Output the (X, Y) coordinate of the center of the cell containing the given text.  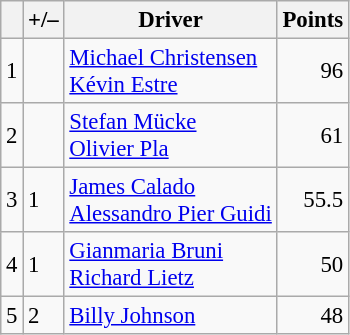
3 (12, 200)
50 (312, 264)
Gianmaria Bruni Richard Lietz (170, 264)
5 (12, 316)
96 (312, 72)
61 (312, 136)
+/– (44, 20)
Billy Johnson (170, 316)
48 (312, 316)
Points (312, 20)
James Calado Alessandro Pier Guidi (170, 200)
4 (12, 264)
55.5 (312, 200)
Driver (170, 20)
Stefan Mücke Olivier Pla (170, 136)
Michael Christensen Kévin Estre (170, 72)
